Pinpoint the cell where the given text exists, returning its (x, y) midpoint coordinate. 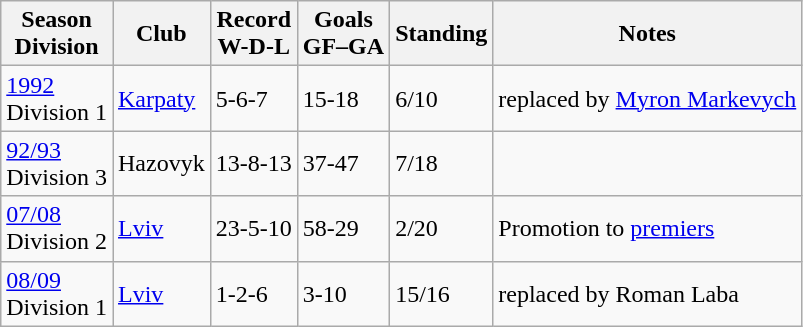
92/93Division 3 (57, 164)
SeasonDivision (57, 34)
15-18 (343, 98)
replaced by Roman Laba (648, 294)
GoalsGF–GA (343, 34)
7/18 (442, 164)
Promotion to premiers (648, 228)
1992Division 1 (57, 98)
15/16 (442, 294)
Standing (442, 34)
58-29 (343, 228)
6/10 (442, 98)
37-47 (343, 164)
Karpaty (161, 98)
1-2-6 (254, 294)
08/09Division 1 (57, 294)
5-6-7 (254, 98)
Notes (648, 34)
RecordW-D-L (254, 34)
2/20 (442, 228)
Club (161, 34)
13-8-13 (254, 164)
07/08Division 2 (57, 228)
replaced by Myron Markevych (648, 98)
3-10 (343, 294)
Hazovyk (161, 164)
23-5-10 (254, 228)
